Return (X, Y) of the center of cell containing provided text 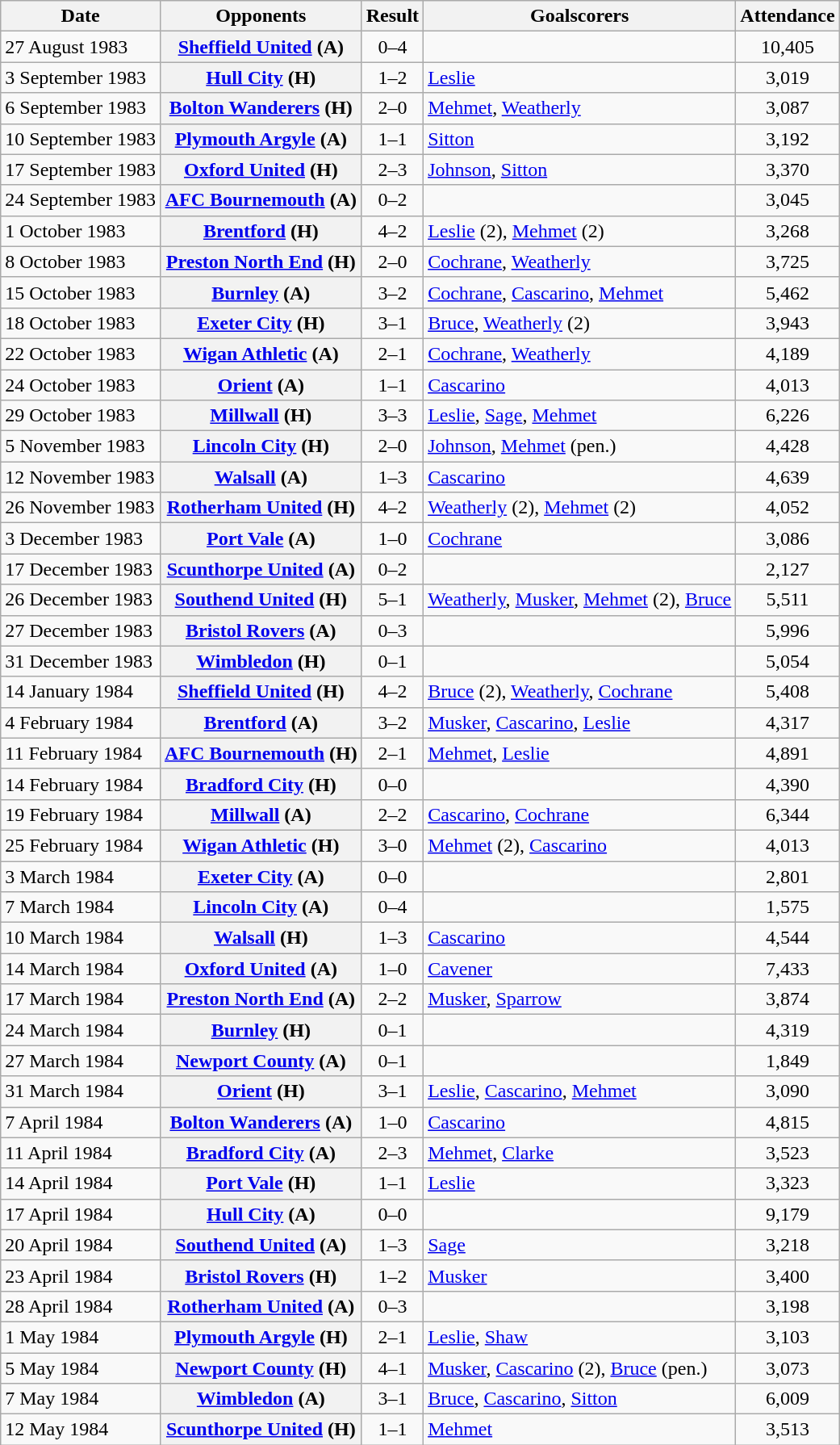
Musker, Cascarino (2), Bruce (pen.) (579, 1368)
26 November 1983 (81, 508)
27 August 1983 (81, 47)
23 April 1984 (81, 1275)
5,996 (788, 630)
26 December 1983 (81, 600)
Johnson, Sitton (579, 170)
1,575 (788, 907)
4,815 (788, 1122)
Musker (579, 1275)
Mehmet, Leslie (579, 753)
14 January 1984 (81, 692)
Hull City (A) (261, 1214)
3 September 1983 (81, 77)
12 November 1983 (81, 477)
Johnson, Mehmet (pen.) (579, 446)
12 May 1984 (81, 1430)
Weatherly (2), Mehmet (2) (579, 508)
Southend United (A) (261, 1245)
7 April 1984 (81, 1122)
Mehmet (579, 1430)
4–1 (392, 1368)
24 October 1983 (81, 385)
3,268 (788, 231)
3,523 (788, 1153)
4,052 (788, 508)
8 October 1983 (81, 262)
3,019 (788, 77)
Result (392, 16)
Scunthorpe United (H) (261, 1430)
7 March 1984 (81, 907)
Plymouth Argyle (H) (261, 1337)
1 May 1984 (81, 1337)
Cochrane, Cascarino, Mehmet (579, 292)
Scunthorpe United (A) (261, 569)
2,127 (788, 569)
Musker, Cascarino, Leslie (579, 722)
Bruce, Cascarino, Sitton (579, 1399)
Rotherham United (H) (261, 508)
Opponents (261, 16)
Southend United (H) (261, 600)
4 February 1984 (81, 722)
3,045 (788, 200)
10,405 (788, 47)
28 April 1984 (81, 1306)
24 September 1983 (81, 200)
Weatherly, Musker, Mehmet (2), Bruce (579, 600)
20 April 1984 (81, 1245)
Plymouth Argyle (A) (261, 139)
Oxford United (H) (261, 170)
3,943 (788, 323)
Bristol Rovers (A) (261, 630)
17 December 1983 (81, 569)
Leslie, Shaw (579, 1337)
3,073 (788, 1368)
Hull City (H) (261, 77)
Mehmet (2), Cascarino (579, 845)
3,192 (788, 139)
Burnley (H) (261, 1030)
Bolton Wanderers (A) (261, 1122)
Bruce, Weatherly (2) (579, 323)
25 February 1984 (81, 845)
11 April 1984 (81, 1153)
Bradford City (A) (261, 1153)
4,390 (788, 784)
Port Vale (H) (261, 1183)
Sitton (579, 139)
10 March 1984 (81, 938)
18 October 1983 (81, 323)
1,849 (788, 1061)
Preston North End (H) (261, 262)
3,090 (788, 1091)
Bradford City (H) (261, 784)
Oxford United (A) (261, 969)
7 May 1984 (81, 1399)
3 March 1984 (81, 876)
Exeter City (A) (261, 876)
3–3 (392, 416)
9,179 (788, 1214)
17 March 1984 (81, 999)
Walsall (H) (261, 938)
Orient (H) (261, 1091)
5–1 (392, 600)
Wigan Athletic (A) (261, 354)
5,408 (788, 692)
3,103 (788, 1337)
4,189 (788, 354)
Lincoln City (H) (261, 446)
Leslie (2), Mehmet (2) (579, 231)
Attendance (788, 16)
15 October 1983 (81, 292)
4,428 (788, 446)
Cochrane (579, 538)
2,801 (788, 876)
Date (81, 16)
3,400 (788, 1275)
5,054 (788, 661)
Wimbledon (A) (261, 1399)
Port Vale (A) (261, 538)
3 December 1983 (81, 538)
3,218 (788, 1245)
7,433 (788, 969)
3,370 (788, 170)
Leslie, Sage, Mehmet (579, 416)
3,087 (788, 108)
22 October 1983 (81, 354)
Lincoln City (A) (261, 907)
11 February 1984 (81, 753)
4,544 (788, 938)
Bolton Wanderers (H) (261, 108)
Wigan Athletic (H) (261, 845)
31 December 1983 (81, 661)
3,725 (788, 262)
4,891 (788, 753)
17 September 1983 (81, 170)
27 December 1983 (81, 630)
Brentford (H) (261, 231)
19 February 1984 (81, 815)
AFC Bournemouth (H) (261, 753)
Sheffield United (H) (261, 692)
Newport County (A) (261, 1061)
Wimbledon (H) (261, 661)
Goalscorers (579, 16)
4,639 (788, 477)
Rotherham United (A) (261, 1306)
5,511 (788, 600)
Mehmet, Clarke (579, 1153)
14 April 1984 (81, 1183)
27 March 1984 (81, 1061)
6,009 (788, 1399)
17 April 1984 (81, 1214)
3,513 (788, 1430)
3,323 (788, 1183)
10 September 1983 (81, 139)
Bruce (2), Weatherly, Cochrane (579, 692)
AFC Bournemouth (A) (261, 200)
29 October 1983 (81, 416)
5 November 1983 (81, 446)
Bristol Rovers (H) (261, 1275)
5,462 (788, 292)
Leslie, Cascarino, Mehmet (579, 1091)
4,317 (788, 722)
Orient (A) (261, 385)
6,344 (788, 815)
3,086 (788, 538)
4,319 (788, 1030)
Mehmet, Weatherly (579, 108)
1 October 1983 (81, 231)
6,226 (788, 416)
Millwall (A) (261, 815)
Sage (579, 1245)
Walsall (A) (261, 477)
3,874 (788, 999)
Cavener (579, 969)
3–0 (392, 845)
14 February 1984 (81, 784)
Millwall (H) (261, 416)
Burnley (A) (261, 292)
5 May 1984 (81, 1368)
14 March 1984 (81, 969)
6 September 1983 (81, 108)
Exeter City (H) (261, 323)
Preston North End (A) (261, 999)
Newport County (H) (261, 1368)
24 March 1984 (81, 1030)
31 March 1984 (81, 1091)
Brentford (A) (261, 722)
Musker, Sparrow (579, 999)
Sheffield United (A) (261, 47)
3,198 (788, 1306)
Cascarino, Cochrane (579, 815)
